Pinpoint the cell where the given text exists, returning its (X, Y) midpoint coordinate. 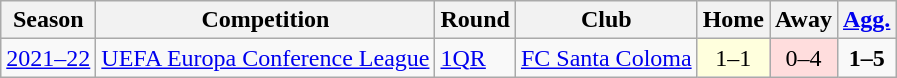
Competition (266, 20)
2021–22 (48, 58)
Club (606, 20)
1QR (475, 58)
UEFA Europa Conference League (266, 58)
0–4 (804, 58)
Round (475, 20)
Agg. (866, 20)
Away (804, 20)
1–5 (866, 58)
Home (733, 20)
Season (48, 20)
FC Santa Coloma (606, 58)
1–1 (733, 58)
